Output the (x, y) coordinate of the center of the cell containing the given text.  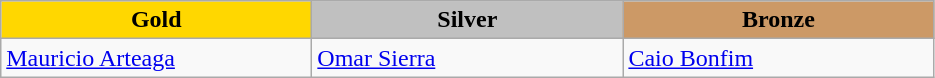
Mauricio Arteaga (156, 58)
Caio Bonfim (778, 58)
Gold (156, 20)
Silver (468, 20)
Omar Sierra (468, 58)
Bronze (778, 20)
